From the cell containing the given text, extract its center point as (X, Y) coordinate. 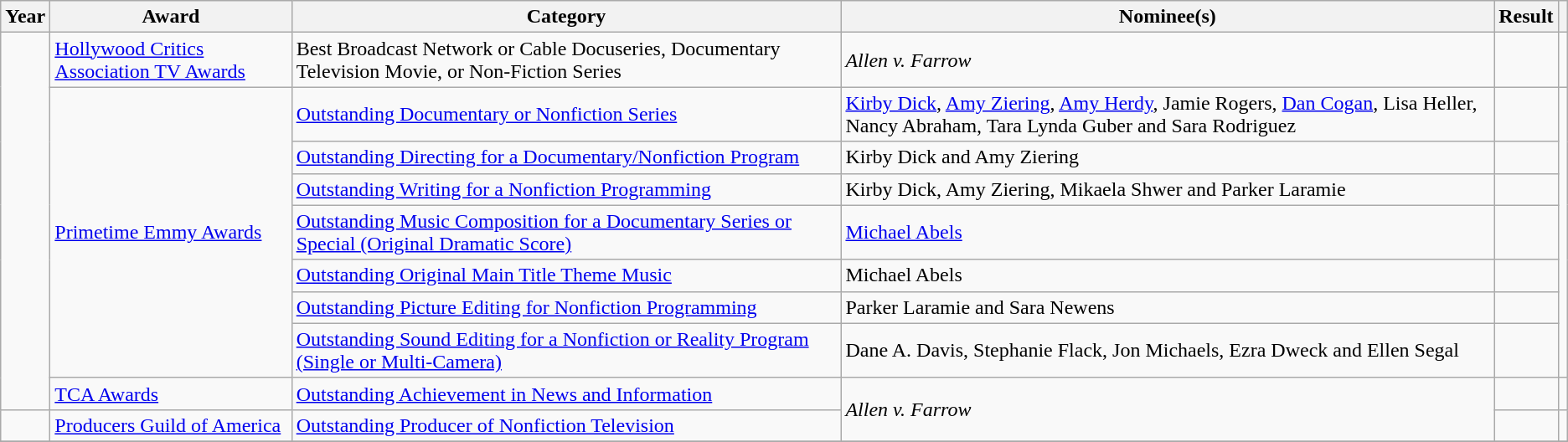
Dane A. Davis, Stephanie Flack, Jon Michaels, Ezra Dweck and Ellen Segal (1168, 350)
Category (566, 17)
Kirby Dick and Amy Ziering (1168, 157)
Year (25, 17)
Outstanding Sound Editing for a Nonfiction or Reality Program (Single or Multi-Camera) (566, 350)
Outstanding Achievement in News and Information (566, 393)
Kirby Dick, Amy Ziering, Mikaela Shwer and Parker Laramie (1168, 189)
Outstanding Directing for a Documentary/Nonfiction Program (566, 157)
Outstanding Music Composition for a Documentary Series or Special (Original Dramatic Score) (566, 233)
Parker Laramie and Sara Newens (1168, 307)
Kirby Dick, Amy Ziering, Amy Herdy, Jamie Rogers, Dan Cogan, Lisa Heller, Nancy Abraham, Tara Lynda Guber and Sara Rodriguez (1168, 114)
Outstanding Documentary or Nonfiction Series (566, 114)
Outstanding Producer of Nonfiction Television (566, 425)
Producers Guild of America (171, 425)
Outstanding Original Main Title Theme Music (566, 275)
Outstanding Picture Editing for Nonfiction Programming (566, 307)
Outstanding Writing for a Nonfiction Programming (566, 189)
Award (171, 17)
Nominee(s) (1168, 17)
Primetime Emmy Awards (171, 233)
Best Broadcast Network or Cable Docuseries, Documentary Television Movie, or Non-Fiction Series (566, 60)
Hollywood Critics Association TV Awards (171, 60)
TCA Awards (171, 393)
Result (1526, 17)
